Extract the (X, Y) coordinate from the center of the cell holding the provided text.  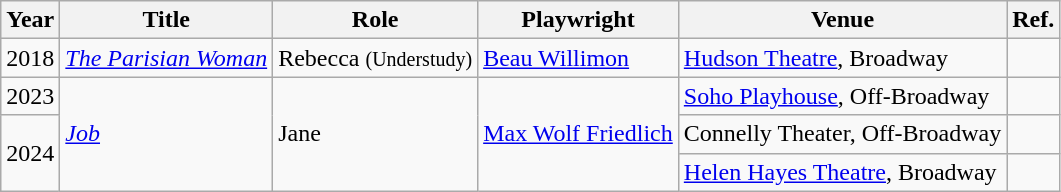
Playwright (578, 20)
Jane (376, 134)
Helen Hayes Theatre, Broadway (842, 172)
Title (166, 20)
2024 (30, 153)
Max Wolf Friedlich (578, 134)
Beau Willimon (578, 58)
Connelly Theater, Off-Broadway (842, 134)
The Parisian Woman (166, 58)
Role (376, 20)
Soho Playhouse, Off-Broadway (842, 96)
2018 (30, 58)
Ref. (1034, 20)
Venue (842, 20)
Rebecca (Understudy) (376, 58)
2023 (30, 96)
Job (166, 134)
Hudson Theatre, Broadway (842, 58)
Year (30, 20)
